Extract the (x, y) coordinate from the center of the cell holding the provided text.  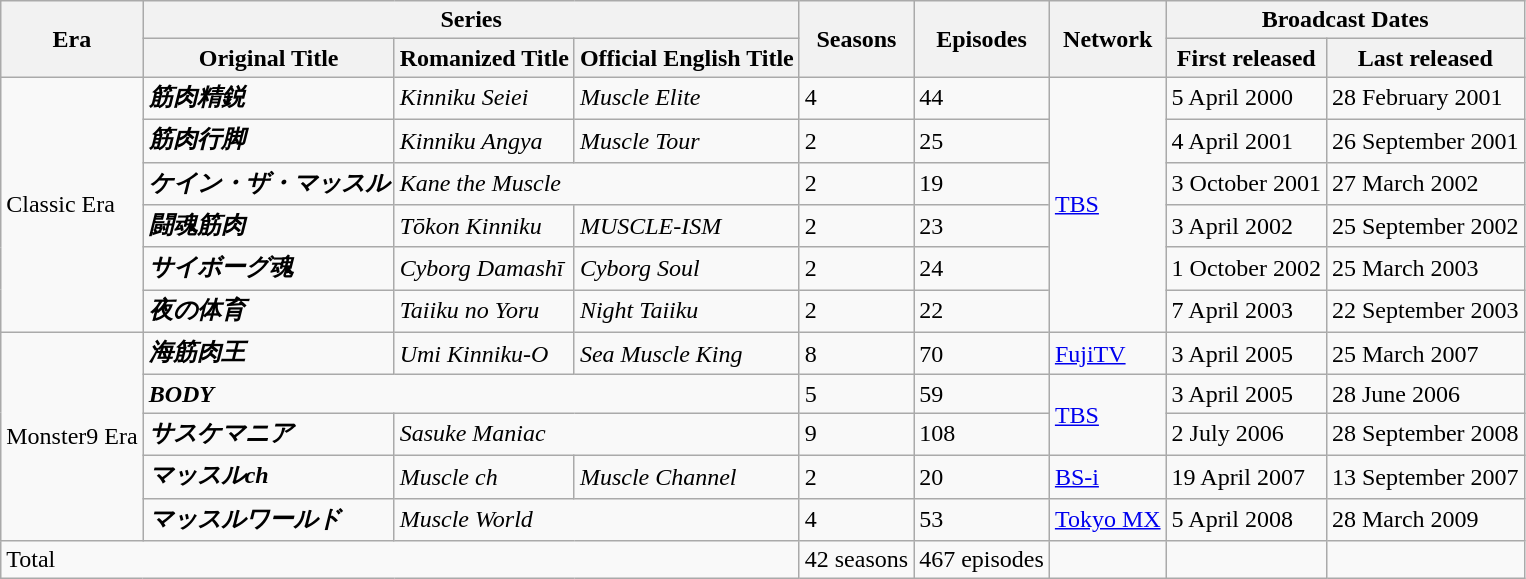
Episodes (982, 39)
19 (982, 184)
7 April 2003 (1246, 312)
59 (982, 394)
42 seasons (856, 560)
28 March 2009 (1425, 520)
Series (471, 20)
26 September 2001 (1425, 140)
Broadcast Dates (1345, 20)
467 episodes (982, 560)
MUSCLE-ISM (686, 226)
Era (72, 39)
9 (856, 434)
サイボーグ魂 (268, 268)
2 July 2006 (1246, 434)
Seasons (856, 39)
22 September 2003 (1425, 312)
1 October 2002 (1246, 268)
5 (856, 394)
Muscle Tour (686, 140)
23 (982, 226)
27 March 2002 (1425, 184)
19 April 2007 (1246, 476)
28 September 2008 (1425, 434)
マッスルワールド (268, 520)
Kinniku Angya (484, 140)
22 (982, 312)
Cyborg Soul (686, 268)
25 March 2007 (1425, 354)
Cyborg Damashī (484, 268)
海筋肉王 (268, 354)
4 April 2001 (1246, 140)
Network (1108, 39)
28 February 2001 (1425, 98)
44 (982, 98)
5 April 2008 (1246, 520)
108 (982, 434)
闘魂筋肉 (268, 226)
Kane the Muscle (596, 184)
Muscle Elite (686, 98)
24 (982, 268)
28 June 2006 (1425, 394)
筋肉精鋭 (268, 98)
Muscle ch (484, 476)
BODY (471, 394)
Romanized Title (484, 58)
ケイン・ザ・マッスル (268, 184)
筋肉行脚 (268, 140)
Official English Title (686, 58)
Kinniku Seiei (484, 98)
Sasuke Maniac (596, 434)
Sea Muscle King (686, 354)
FujiTV (1108, 354)
70 (982, 354)
3 April 2002 (1246, 226)
Night Taiiku (686, 312)
Muscle World (596, 520)
5 April 2000 (1246, 98)
Monster9 Era (72, 436)
Taiiku no Yoru (484, 312)
Original Title (268, 58)
Tōkon Kinniku (484, 226)
Last released (1425, 58)
サスケマニア (268, 434)
Muscle Channel (686, 476)
First released (1246, 58)
Tokyo MX (1108, 520)
Umi Kinniku-O (484, 354)
20 (982, 476)
Total (400, 560)
夜の体育 (268, 312)
Classic Era (72, 204)
25 September 2002 (1425, 226)
マッスルch (268, 476)
53 (982, 520)
13 September 2007 (1425, 476)
BS-i (1108, 476)
3 October 2001 (1246, 184)
25 March 2003 (1425, 268)
25 (982, 140)
8 (856, 354)
